Scan for the cell matching the given text and deliver its (X, Y) coordinate at center. 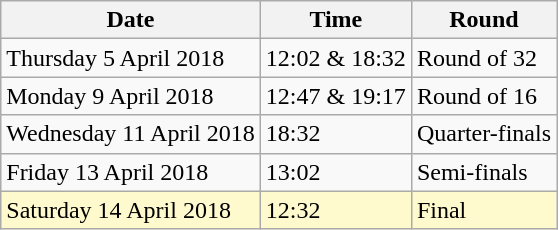
Date (131, 20)
12:47 & 19:17 (336, 96)
13:02 (336, 172)
Quarter-finals (484, 134)
Time (336, 20)
Saturday 14 April 2018 (131, 210)
18:32 (336, 134)
Final (484, 210)
Round of 16 (484, 96)
Friday 13 April 2018 (131, 172)
12:02 & 18:32 (336, 58)
Round of 32 (484, 58)
Semi-finals (484, 172)
Thursday 5 April 2018 (131, 58)
Monday 9 April 2018 (131, 96)
Wednesday 11 April 2018 (131, 134)
12:32 (336, 210)
Round (484, 20)
